Extract the [X, Y] coordinate from the center of the cell holding the provided text.  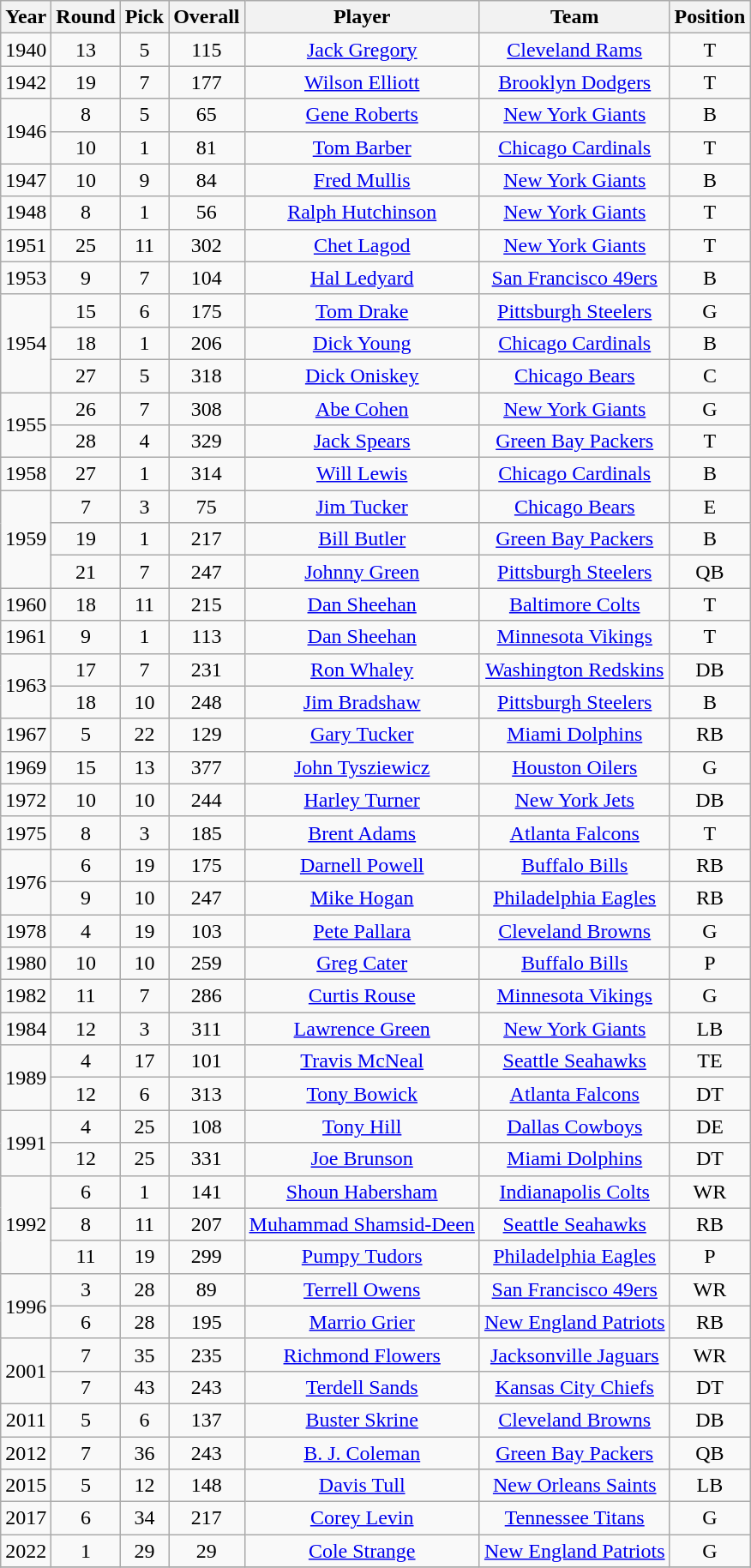
Jim Bradshaw [362, 702]
115 [207, 50]
1947 [26, 180]
Mike Hogan [362, 898]
Dick Oniskey [362, 375]
Round [86, 17]
Kansas City Chiefs [574, 1387]
Hal Ledyard [362, 278]
1996 [26, 1306]
286 [207, 996]
207 [207, 1224]
Shoun Habersham [362, 1192]
Cole Strange [362, 1551]
36 [144, 1453]
Brooklyn Dodgers [574, 82]
New Orleans Saints [574, 1486]
177 [207, 82]
1991 [26, 1143]
129 [207, 735]
Pick [144, 17]
1982 [26, 996]
Ralph Hutchinson [362, 213]
2011 [26, 1420]
Washington Redskins [574, 670]
1975 [26, 832]
2001 [26, 1371]
141 [207, 1192]
1978 [26, 930]
1946 [26, 131]
113 [207, 637]
377 [207, 767]
195 [207, 1322]
43 [144, 1387]
Joe Brunson [362, 1159]
1954 [26, 343]
1961 [26, 637]
1984 [26, 1029]
1976 [26, 881]
104 [207, 278]
Tony Bowick [362, 1094]
Tony Hill [362, 1126]
Corey Levin [362, 1518]
331 [207, 1159]
1955 [26, 425]
318 [207, 375]
311 [207, 1029]
Tom Barber [362, 147]
Darnell Powell [362, 865]
Muhammad Shamsid-Deen [362, 1224]
TE [710, 1061]
Jim Tucker [362, 507]
1967 [26, 735]
Cleveland Rams [574, 50]
Dick Young [362, 343]
B. J. Coleman [362, 1453]
1958 [26, 474]
Chet Lagod [362, 245]
Year [26, 17]
314 [207, 474]
Overall [207, 17]
244 [207, 800]
Richmond Flowers [362, 1355]
Bill Butler [362, 539]
Jack Gregory [362, 50]
1953 [26, 278]
Greg Cater [362, 964]
Player [362, 17]
35 [144, 1355]
DE [710, 1126]
Gene Roberts [362, 115]
Marrio Grier [362, 1322]
1963 [26, 686]
26 [86, 409]
101 [207, 1061]
Curtis Rouse [362, 996]
2017 [26, 1518]
Travis McNeal [362, 1061]
Terrell Owens [362, 1289]
185 [207, 832]
Tom Drake [362, 310]
Houston Oilers [574, 767]
Wilson Elliott [362, 82]
259 [207, 964]
1942 [26, 82]
Pumpy Tudors [362, 1257]
Jack Spears [362, 442]
Fred Mullis [362, 180]
Lawrence Green [362, 1029]
John Tysziewicz [362, 767]
1972 [26, 800]
E [710, 507]
1960 [26, 604]
22 [144, 735]
Buster Skrine [362, 1420]
231 [207, 670]
2015 [26, 1486]
2022 [26, 1551]
Gary Tucker [362, 735]
Davis Tull [362, 1486]
302 [207, 245]
1959 [26, 539]
Indianapolis Colts [574, 1192]
Ron Whaley [362, 670]
Abe Cohen [362, 409]
137 [207, 1420]
Team [574, 17]
56 [207, 213]
84 [207, 180]
81 [207, 147]
Johnny Green [362, 572]
89 [207, 1289]
313 [207, 1094]
215 [207, 604]
329 [207, 442]
235 [207, 1355]
2012 [26, 1453]
Will Lewis [362, 474]
1969 [26, 767]
1980 [26, 964]
Position [710, 17]
Harley Turner [362, 800]
1989 [26, 1078]
299 [207, 1257]
103 [207, 930]
308 [207, 409]
C [710, 375]
65 [207, 115]
Pete Pallara [362, 930]
New York Jets [574, 800]
Terdell Sands [362, 1387]
Dallas Cowboys [574, 1126]
1951 [26, 245]
248 [207, 702]
206 [207, 343]
34 [144, 1518]
Brent Adams [362, 832]
Jacksonville Jaguars [574, 1355]
75 [207, 507]
1948 [26, 213]
Tennessee Titans [574, 1518]
21 [86, 572]
Baltimore Colts [574, 604]
148 [207, 1486]
108 [207, 1126]
1992 [26, 1224]
1940 [26, 50]
